Find where the given text appears and provide that cell's center as [X, Y] coordinate. 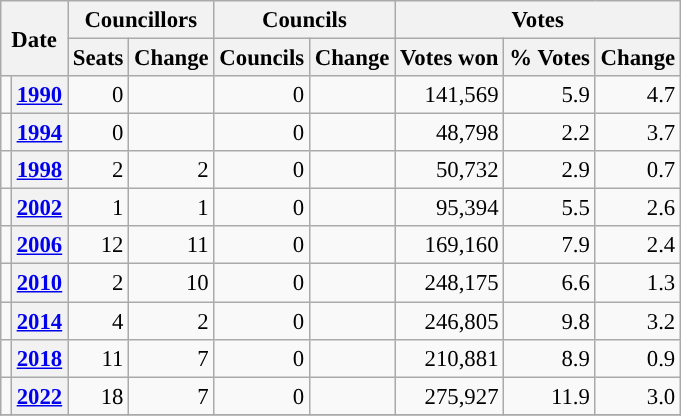
2002 [39, 208]
48,798 [450, 133]
248,175 [450, 283]
Votes [538, 20]
1998 [39, 170]
Votes won [450, 58]
1994 [39, 133]
2010 [39, 283]
7.9 [550, 245]
275,927 [450, 396]
2.2 [550, 133]
3.7 [638, 133]
141,569 [450, 95]
12 [98, 245]
246,805 [450, 321]
2006 [39, 245]
18 [98, 396]
2.4 [638, 245]
2.9 [550, 170]
11.9 [550, 396]
6.6 [550, 283]
0.9 [638, 358]
5.9 [550, 95]
Date [34, 38]
95,394 [450, 208]
50,732 [450, 170]
1990 [39, 95]
1.3 [638, 283]
Seats [98, 58]
0.7 [638, 170]
210,881 [450, 358]
10 [172, 283]
Councillors [142, 20]
2014 [39, 321]
2018 [39, 358]
3.2 [638, 321]
8.9 [550, 358]
2022 [39, 396]
2.6 [638, 208]
3.0 [638, 396]
5.5 [550, 208]
169,160 [450, 245]
4.7 [638, 95]
% Votes [550, 58]
4 [98, 321]
9.8 [550, 321]
